From the cell containing the given text, extract its center point as (x, y) coordinate. 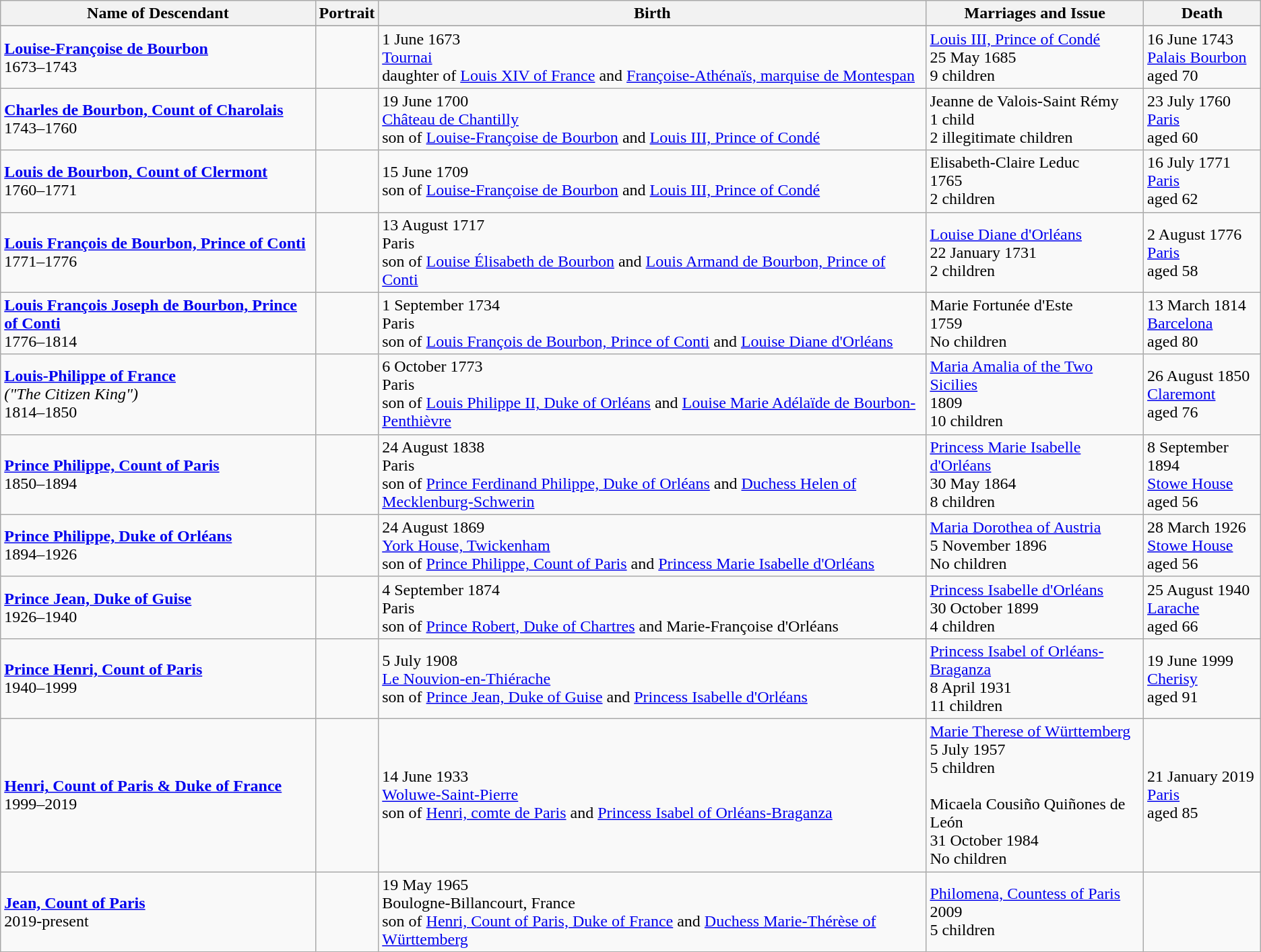
Louis III, Prince of Condé25 May 16859 children (1035, 57)
25 August 1940Laracheaged 66 (1202, 607)
13 March 1814Barcelonaaged 80 (1202, 323)
26 August 1850Claremontaged 76 (1202, 395)
Louis-Philippe of France("The Citizen King")1814–1850 (158, 395)
14 June 1933Woluwe-Saint-Pierreson of Henri, comte de Paris and Princess Isabel of Orléans-Braganza (652, 794)
Maria Amalia of the Two Sicilies180910 children (1035, 395)
4 September 1874Parisson of Prince Robert, Duke of Chartres and Marie-Françoise d'Orléans (652, 607)
24 August 1869York House, Twickenhamson of Prince Philippe, Count of Paris and Princess Marie Isabelle d'Orléans (652, 545)
Maria Dorothea of Austria 5 November 1896No children (1035, 545)
8 September 1894Stowe Houseaged 56 (1202, 474)
19 June 1700Château de Chantillyson of Louise-Françoise de Bourbon and Louis III, Prince of Condé (652, 119)
Name of Descendant (158, 13)
6 October 1773Parisson of Louis Philippe II, Duke of Orléans and Louise Marie Adélaïde de Bourbon-Penthièvre (652, 395)
Philomena, Countess of Paris20095 children (1035, 912)
28 March 1926Stowe Houseaged 56 (1202, 545)
Louise-Françoise de Bourbon1673–1743 (158, 57)
Louis de Bourbon, Count of Clermont1760–1771 (158, 181)
Marie Therese of Württemberg5 July 19575 childrenMicaela Cousiño Quiñones de León 31 October 1984No children (1035, 794)
16 June 1743Palais Bourbonaged 70 (1202, 57)
Prince Jean, Duke of Guise1926–1940 (158, 607)
Henri, Count of Paris & Duke of France1999–2019 (158, 794)
Charles de Bourbon, Count of Charolais1743–1760 (158, 119)
Jean, Count of Paris2019-present (158, 912)
1 June 1673Tournaidaughter of Louis XIV of France and Françoise-Athénaïs, marquise de Montespan (652, 57)
19 May 1965Boulogne-Billancourt, Franceson of Henri, Count of Paris, Duke of France and Duchess Marie-Thérèse of Württemberg (652, 912)
Princess Isabelle d'Orléans 30 October 18994 children (1035, 607)
16 July 1771Parisaged 62 (1202, 181)
Louis François de Bourbon, Prince of Conti1771–1776 (158, 252)
Prince Philippe, Duke of Orléans1894–1926 (158, 545)
19 June 1999Cherisyaged 91 (1202, 679)
24 August 1838Parisson of Prince Ferdinand Philippe, Duke of Orléans and Duchess Helen of Mecklenburg-Schwerin (652, 474)
Prince Philippe, Count of Paris1850–1894 (158, 474)
2 August 1776Parisaged 58 (1202, 252)
Louise Diane d'Orléans22 January 17312 children (1035, 252)
1 September 1734Parisson of Louis François de Bourbon, Prince of Conti and Louise Diane d'Orléans (652, 323)
Princess Marie Isabelle d'Orléans30 May 18648 children (1035, 474)
Portrait (347, 13)
5 July 1908Le Nouvion-en-Thiéracheson of Prince Jean, Duke of Guise and Princess Isabelle d'Orléans (652, 679)
Marriages and Issue (1035, 13)
13 August 1717Parisson of Louise Élisabeth de Bourbon and Louis Armand de Bourbon, Prince of Conti (652, 252)
Princess Isabel of Orléans-Braganza8 April 193111 children (1035, 679)
15 June 1709son of Louise-Françoise de Bourbon and Louis III, Prince of Condé (652, 181)
Death (1202, 13)
Prince Henri, Count of Paris1940–1999 (158, 679)
Louis François Joseph de Bourbon, Prince of Conti1776–1814 (158, 323)
Marie Fortunée d'Este1759No children (1035, 323)
23 July 1760Parisaged 60 (1202, 119)
Jeanne de Valois-Saint Rémy 1 child 2 illegitimate children (1035, 119)
21 January 2019Parisaged 85 (1202, 794)
Elisabeth-Claire Leduc17652 children (1035, 181)
Birth (652, 13)
